Provide the (x, y) coordinate of the cell's center where the given text is located.  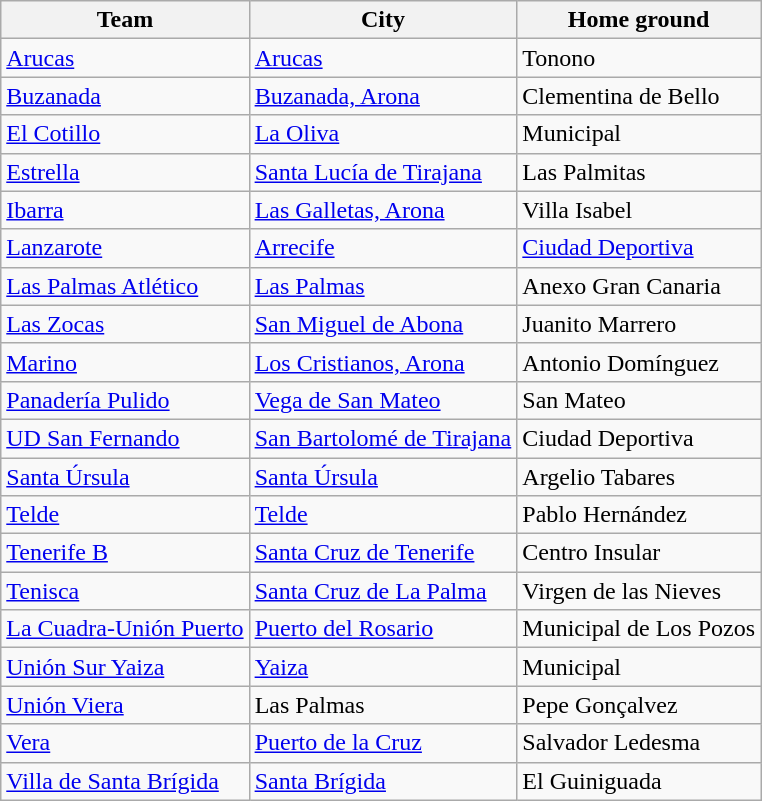
Tonono (639, 58)
Anexo Gran Canaria (639, 286)
El Guiniguada (639, 781)
Lanzarote (125, 248)
Pepe Gonçalvez (639, 705)
Home ground (639, 20)
Puerto del Rosario (383, 629)
San Miguel de Abona (383, 324)
El Cotillo (125, 134)
Santa Lucía de Tirajana (383, 172)
Arrecife (383, 248)
Ibarra (125, 210)
Las Zocas (125, 324)
Villa Isabel (639, 210)
UD San Fernando (125, 438)
Las Galletas, Arona (383, 210)
Buzanada, Arona (383, 96)
Unión Sur Yaiza (125, 667)
Estrella (125, 172)
Centro Insular (639, 553)
Santa Cruz de La Palma (383, 591)
Las Palmas Atlético (125, 286)
Unión Viera (125, 705)
Santa Brígida (383, 781)
Las Palmitas (639, 172)
La Cuadra-Unión Puerto (125, 629)
Pablo Hernández (639, 515)
Panadería Pulido (125, 400)
Juanito Marrero (639, 324)
Puerto de la Cruz (383, 743)
Tenisca (125, 591)
Villa de Santa Brígida (125, 781)
Tenerife B (125, 553)
Los Cristianos, Arona (383, 362)
Vega de San Mateo (383, 400)
Santa Cruz de Tenerife (383, 553)
Marino (125, 362)
Argelio Tabares (639, 477)
Antonio Domínguez (639, 362)
San Mateo (639, 400)
Municipal de Los Pozos (639, 629)
City (383, 20)
Clementina de Bello (639, 96)
Salvador Ledesma (639, 743)
Virgen de las Nieves (639, 591)
San Bartolomé de Tirajana (383, 438)
La Oliva (383, 134)
Yaiza (383, 667)
Buzanada (125, 96)
Vera (125, 743)
Team (125, 20)
